Provide the (x, y) coordinate of the cell's center where the given text is located.  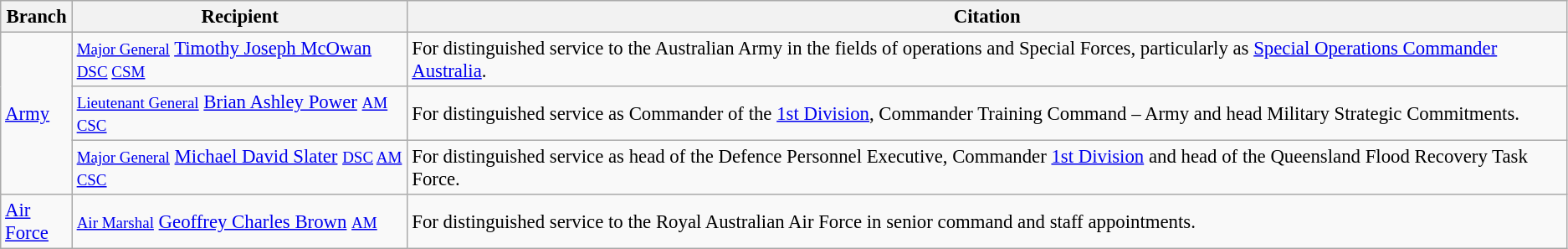
Citation (987, 17)
Lieutenant General Brian Ashley Power AM CSC (239, 114)
For distinguished service as head of the Defence Personnel Executive, Commander 1st Division and head of the Queensland Flood Recovery Task Force. (987, 168)
Branch (37, 17)
Recipient (239, 17)
Army (37, 114)
Major General Michael David Slater DSC AM CSC (239, 168)
Air Force (37, 221)
Major General Timothy Joseph McOwan DSC CSM (239, 60)
For distinguished service to the Royal Australian Air Force in senior command and staff appointments. (987, 221)
Air Marshal Geoffrey Charles Brown AM (239, 221)
For distinguished service as Commander of the 1st Division, Commander Training Command – Army and head Military Strategic Commitments. (987, 114)
